Pinpoint the cell where the given text exists, returning its (x, y) midpoint coordinate. 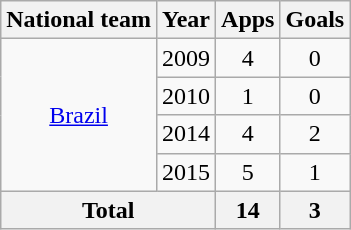
Total (108, 210)
5 (248, 172)
2009 (186, 58)
National team (79, 20)
Brazil (79, 115)
Goals (315, 20)
2 (315, 134)
3 (315, 210)
Year (186, 20)
2010 (186, 96)
Apps (248, 20)
2014 (186, 134)
14 (248, 210)
2015 (186, 172)
